Find where the given text appears and provide that cell's center as (X, Y) coordinate. 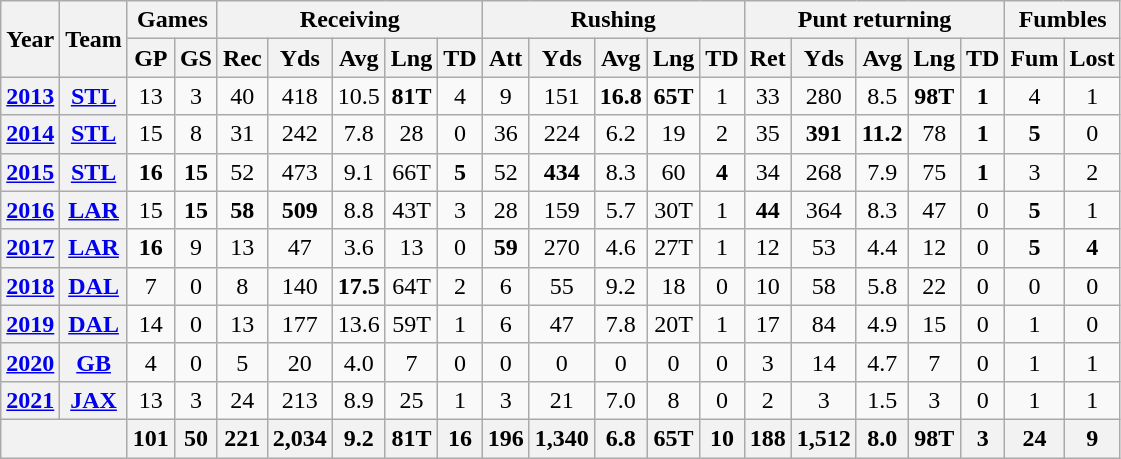
177 (300, 324)
140 (300, 286)
Lost (1092, 58)
30T (673, 210)
9.1 (358, 172)
2015 (30, 172)
35 (768, 134)
22 (934, 286)
4.4 (882, 248)
364 (824, 210)
3.6 (358, 248)
17.5 (358, 286)
8.8 (358, 210)
4.0 (358, 362)
31 (242, 134)
GS (196, 58)
509 (300, 210)
151 (562, 96)
1.5 (882, 400)
5.7 (620, 210)
8.0 (882, 438)
224 (562, 134)
2014 (30, 134)
418 (300, 96)
4.7 (882, 362)
59T (411, 324)
2020 (30, 362)
27T (673, 248)
1,512 (824, 438)
159 (562, 210)
55 (562, 286)
66T (411, 172)
7.0 (620, 400)
2018 (30, 286)
6.2 (620, 134)
1,340 (562, 438)
20 (300, 362)
268 (824, 172)
Punt returning (874, 20)
2021 (30, 400)
Ret (768, 58)
8.9 (358, 400)
Rushing (613, 20)
Rec (242, 58)
50 (196, 438)
18 (673, 286)
2017 (30, 248)
221 (242, 438)
Receiving (350, 20)
Games (172, 20)
Fum (1034, 58)
GB (94, 362)
59 (506, 248)
2013 (30, 96)
391 (824, 134)
270 (562, 248)
280 (824, 96)
434 (562, 172)
2,034 (300, 438)
Team (94, 39)
75 (934, 172)
17 (768, 324)
196 (506, 438)
2019 (30, 324)
13.6 (358, 324)
43T (411, 210)
19 (673, 134)
60 (673, 172)
21 (562, 400)
188 (768, 438)
242 (300, 134)
34 (768, 172)
78 (934, 134)
6.8 (620, 438)
Fumbles (1062, 20)
64T (411, 286)
4.9 (882, 324)
Att (506, 58)
20T (673, 324)
101 (150, 438)
10.5 (358, 96)
GP (150, 58)
213 (300, 400)
84 (824, 324)
2016 (30, 210)
36 (506, 134)
7.9 (882, 172)
4.6 (620, 248)
44 (768, 210)
40 (242, 96)
Year (30, 39)
33 (768, 96)
53 (824, 248)
25 (411, 400)
5.8 (882, 286)
473 (300, 172)
JAX (94, 400)
16.8 (620, 96)
11.2 (882, 134)
8.5 (882, 96)
